Locate the cell with the specified text and output its (X, Y) center coordinate. 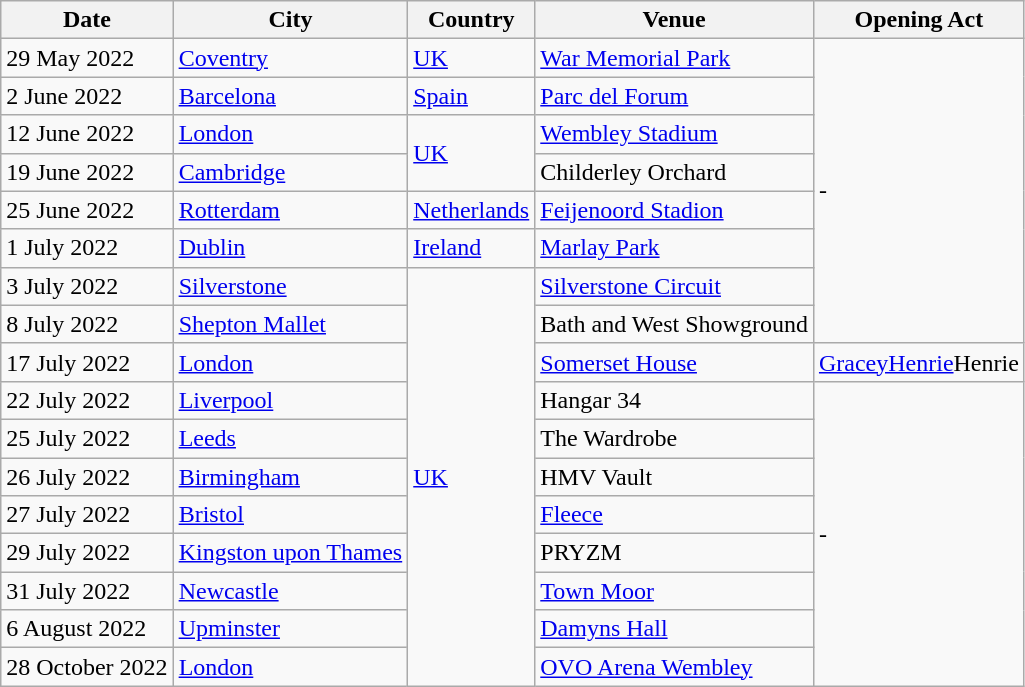
Barcelona (290, 96)
29 May 2022 (87, 58)
Birmingham (290, 477)
Fleece (674, 515)
28 October 2022 (87, 667)
Leeds (290, 438)
2 June 2022 (87, 96)
Country (472, 20)
29 July 2022 (87, 553)
GraceyHenrieHenrie (918, 362)
Kingston upon Thames (290, 553)
Dublin (290, 248)
25 July 2022 (87, 438)
22 July 2022 (87, 400)
The Wardrobe (674, 438)
Opening Act (918, 20)
Netherlands (472, 210)
Cambridge (290, 172)
Spain (472, 96)
HMV Vault (674, 477)
Silverstone Circuit (674, 286)
Silverstone (290, 286)
Marlay Park (674, 248)
Ireland (472, 248)
12 June 2022 (87, 134)
Venue (674, 20)
Shepton Mallet (290, 324)
Damyns Hall (674, 629)
31 July 2022 (87, 591)
Somerset House (674, 362)
Parc del Forum (674, 96)
Town Moor (674, 591)
1 July 2022 (87, 248)
OVO Arena Wembley (674, 667)
25 June 2022 (87, 210)
27 July 2022 (87, 515)
3 July 2022 (87, 286)
Bath and West Showground (674, 324)
26 July 2022 (87, 477)
Feijenoord Stadion (674, 210)
Rotterdam (290, 210)
8 July 2022 (87, 324)
City (290, 20)
Hangar 34 (674, 400)
Wembley Stadium (674, 134)
Date (87, 20)
Childerley Orchard (674, 172)
6 August 2022 (87, 629)
19 June 2022 (87, 172)
Coventry (290, 58)
Upminster (290, 629)
Liverpool (290, 400)
17 July 2022 (87, 362)
Newcastle (290, 591)
Bristol (290, 515)
PRYZM (674, 553)
War Memorial Park (674, 58)
